Scan for the cell matching the given text and deliver its (x, y) coordinate at center. 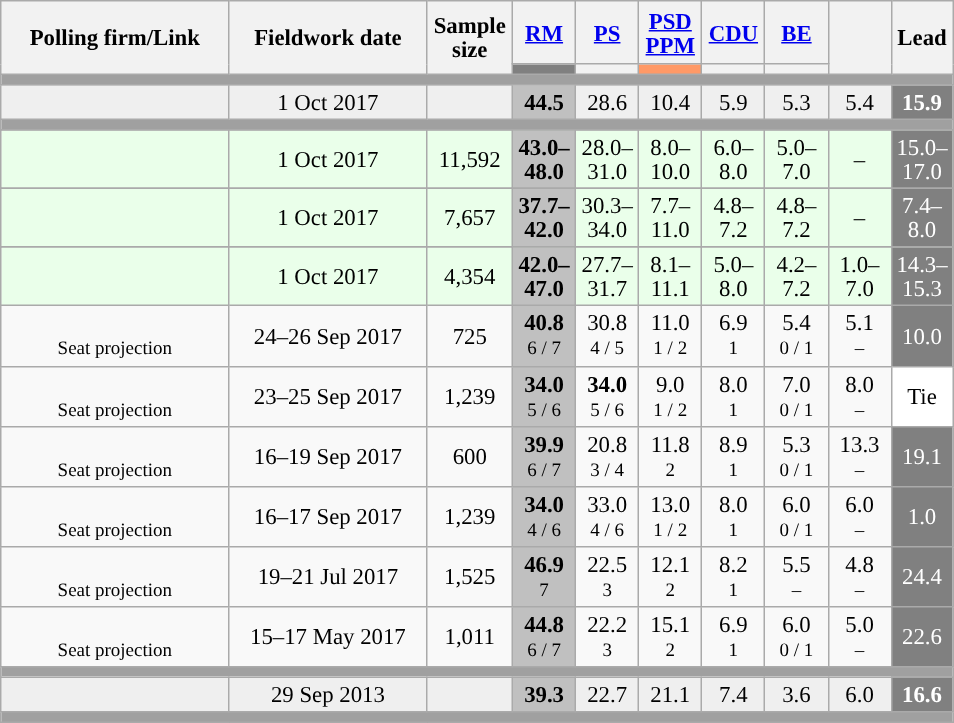
27.7–31.7 (608, 278)
Tie (922, 396)
4.2–7.2 (796, 278)
5.0– (860, 637)
5.30 / 1 (796, 456)
23–25 Sep 2017 (328, 396)
5.9 (734, 102)
3.6 (796, 694)
29 Sep 2013 (328, 694)
7.00 / 1 (796, 396)
CDU (734, 32)
46.97 (544, 576)
BE (796, 32)
34.04 / 6 (544, 516)
28.6 (608, 102)
15.9 (922, 102)
20.83 / 4 (608, 456)
19–21 Jul 2017 (328, 576)
24.4 (922, 576)
1.0 (922, 516)
8.0– (860, 396)
1,011 (470, 637)
16–17 Sep 2017 (328, 516)
7.7–11.0 (670, 218)
11.82 (670, 456)
14.3–15.3 (922, 278)
22.7 (608, 694)
15.0–17.0 (922, 160)
4,354 (470, 278)
30.84 / 5 (608, 336)
5.40 / 1 (796, 336)
Sample size (470, 38)
8.0–10.0 (670, 160)
5.0–8.0 (734, 278)
8.91 (734, 456)
7,657 (470, 218)
4.8– (860, 576)
22.23 (608, 637)
6.0 (860, 694)
39.3 (544, 694)
5.4 (860, 102)
8.1–11.1 (670, 278)
15–17 May 2017 (328, 637)
11,592 (470, 160)
19.1 (922, 456)
1,525 (470, 576)
600 (470, 456)
43.0–48.0 (544, 160)
39.96 / 7 (544, 456)
6.0– (860, 516)
22.53 (608, 576)
10.4 (670, 102)
7.4–8.0 (922, 218)
42.0–47.0 (544, 278)
21.1 (670, 694)
7.4 (734, 694)
Lead (922, 38)
10.0 (922, 336)
28.0–31.0 (608, 160)
15.12 (670, 637)
5.1– (860, 336)
11.01 / 2 (670, 336)
PS (608, 32)
16.6 (922, 694)
16–19 Sep 2017 (328, 456)
5.5– (796, 576)
44.5 (544, 102)
40.86 / 7 (544, 336)
13.01 / 2 (670, 516)
725 (470, 336)
6.0–8.0 (734, 160)
37.7–42.0 (544, 218)
30.3–34.0 (608, 218)
1.0–7.0 (860, 278)
Fieldwork date (328, 38)
9.01 / 2 (670, 396)
5.0–7.0 (796, 160)
RM (544, 32)
24–26 Sep 2017 (328, 336)
Polling firm/Link (115, 38)
33.04 / 6 (608, 516)
13.3– (860, 456)
PSDPPM (670, 32)
22.6 (922, 637)
5.3 (796, 102)
12.12 (670, 576)
44.86 / 7 (544, 637)
8.21 (734, 576)
